From the cell containing the given text, extract its center point as (x, y) coordinate. 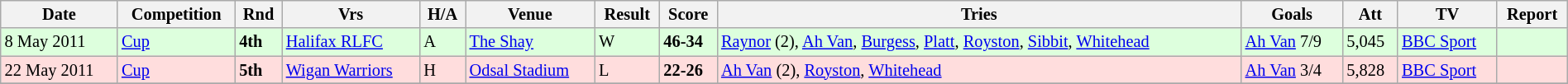
Att (1370, 14)
Ah Van 7/9 (1292, 42)
Score (688, 14)
5,828 (1370, 70)
The Shay (531, 42)
Raynor (2), Ah Van, Burgess, Platt, Royston, Sibbit, Whitehead (979, 42)
22-26 (688, 70)
L (627, 70)
22 May 2011 (60, 70)
Vrs (351, 14)
Report (1532, 14)
Tries (979, 14)
A (442, 42)
H/A (442, 14)
8 May 2011 (60, 42)
Date (60, 14)
Venue (531, 14)
Ah Van (2), Royston, Whitehead (979, 70)
TV (1447, 14)
Result (627, 14)
W (627, 42)
5,045 (1370, 42)
Rnd (258, 14)
4th (258, 42)
Odsal Stadium (531, 70)
Wigan Warriors (351, 70)
Halifax RLFC (351, 42)
H (442, 70)
Competition (176, 14)
Ah Van 3/4 (1292, 70)
5th (258, 70)
46-34 (688, 42)
Goals (1292, 14)
